Return the (X, Y) coordinate for the center point of the cell that contains the specified text.  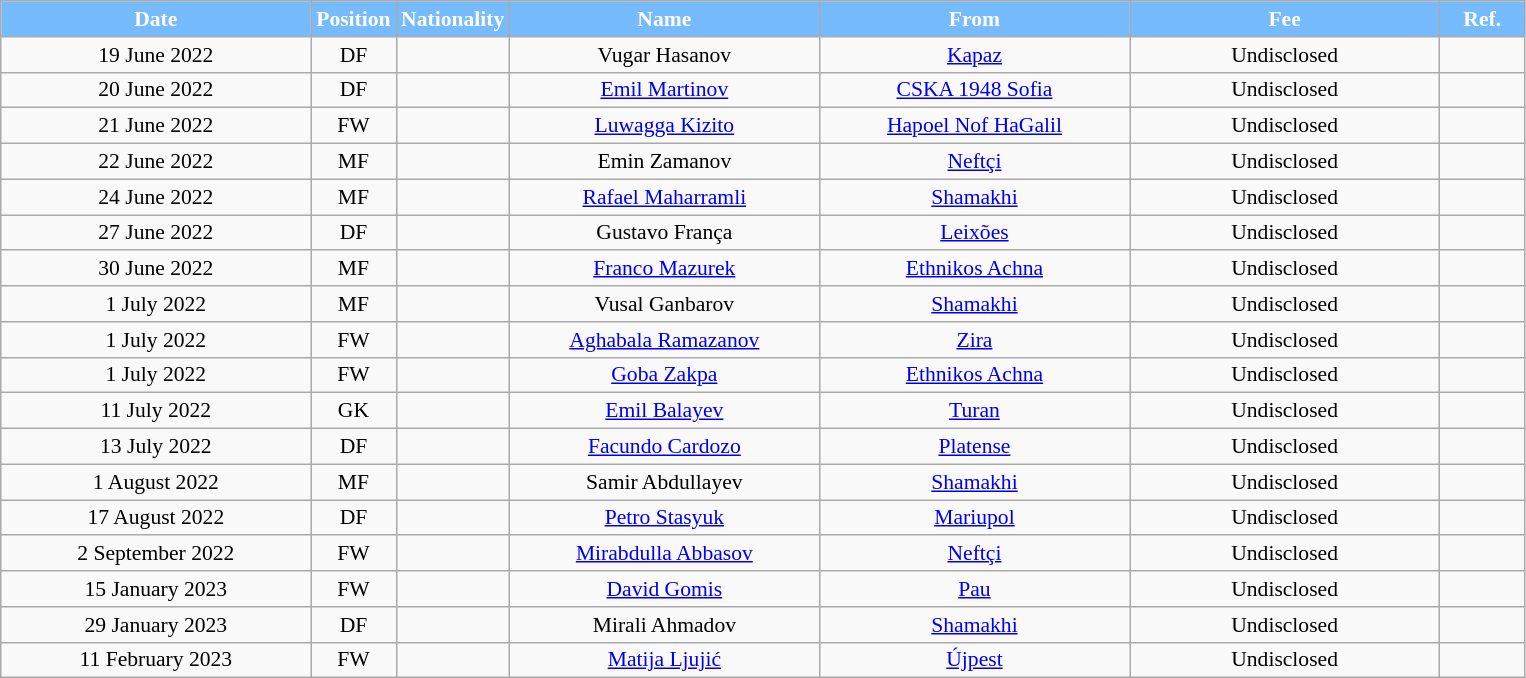
17 August 2022 (156, 518)
Platense (974, 447)
1 August 2022 (156, 482)
Kapaz (974, 55)
From (974, 19)
Gustavo França (664, 233)
Vugar Hasanov (664, 55)
Turan (974, 411)
Hapoel Nof HaGalil (974, 126)
21 June 2022 (156, 126)
Nationality (452, 19)
Aghabala Ramazanov (664, 340)
22 June 2022 (156, 162)
30 June 2022 (156, 269)
Rafael Maharramli (664, 197)
19 June 2022 (156, 55)
Emin Zamanov (664, 162)
Goba Zakpa (664, 375)
Franco Mazurek (664, 269)
11 July 2022 (156, 411)
Position (354, 19)
Vusal Ganbarov (664, 304)
Facundo Cardozo (664, 447)
11 February 2023 (156, 660)
Emil Balayev (664, 411)
Leixões (974, 233)
29 January 2023 (156, 625)
Ref. (1482, 19)
Luwagga Kizito (664, 126)
Zira (974, 340)
Mariupol (974, 518)
13 July 2022 (156, 447)
Emil Martinov (664, 90)
27 June 2022 (156, 233)
24 June 2022 (156, 197)
David Gomis (664, 589)
Mirali Ahmadov (664, 625)
GK (354, 411)
CSKA 1948 Sofia (974, 90)
Samir Abdullayev (664, 482)
2 September 2022 (156, 554)
Matija Ljujić (664, 660)
Date (156, 19)
Pau (974, 589)
Mirabdulla Abbasov (664, 554)
Újpest (974, 660)
Fee (1285, 19)
20 June 2022 (156, 90)
Petro Stasyuk (664, 518)
Name (664, 19)
15 January 2023 (156, 589)
